Detect which cell encompasses the target text, then output its [X, Y] center coordinate. 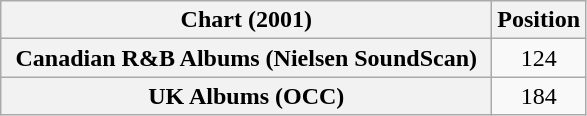
184 [539, 96]
Position [539, 20]
124 [539, 58]
Chart (2001) [246, 20]
Canadian R&B Albums (Nielsen SoundScan) [246, 58]
UK Albums (OCC) [246, 96]
